Identify which cell holds the provided text, then report its [X, Y] central coordinate. 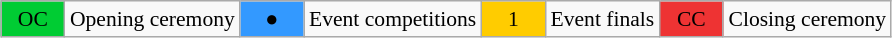
OC [33, 19]
Event finals [602, 19]
Opening ceremony [152, 19]
● [272, 19]
CC [691, 19]
Closing ceremony [807, 19]
Event competitions [392, 19]
1 [513, 19]
